Return the [X, Y] coordinate for the center point of the cell that contains the specified text.  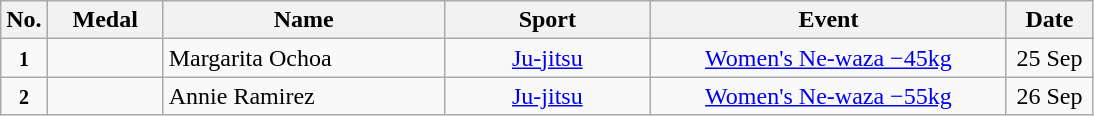
Name [304, 20]
1 [24, 58]
2 [24, 96]
26 Sep [1049, 96]
Event [828, 20]
Date [1049, 20]
25 Sep [1049, 58]
Margarita Ochoa [304, 58]
Sport [547, 20]
Women's Ne-waza −55kg [828, 96]
Annie Ramirez [304, 96]
Medal [105, 20]
No. [24, 20]
Women's Ne-waza −45kg [828, 58]
